Scan for the cell matching the given text and deliver its (X, Y) coordinate at center. 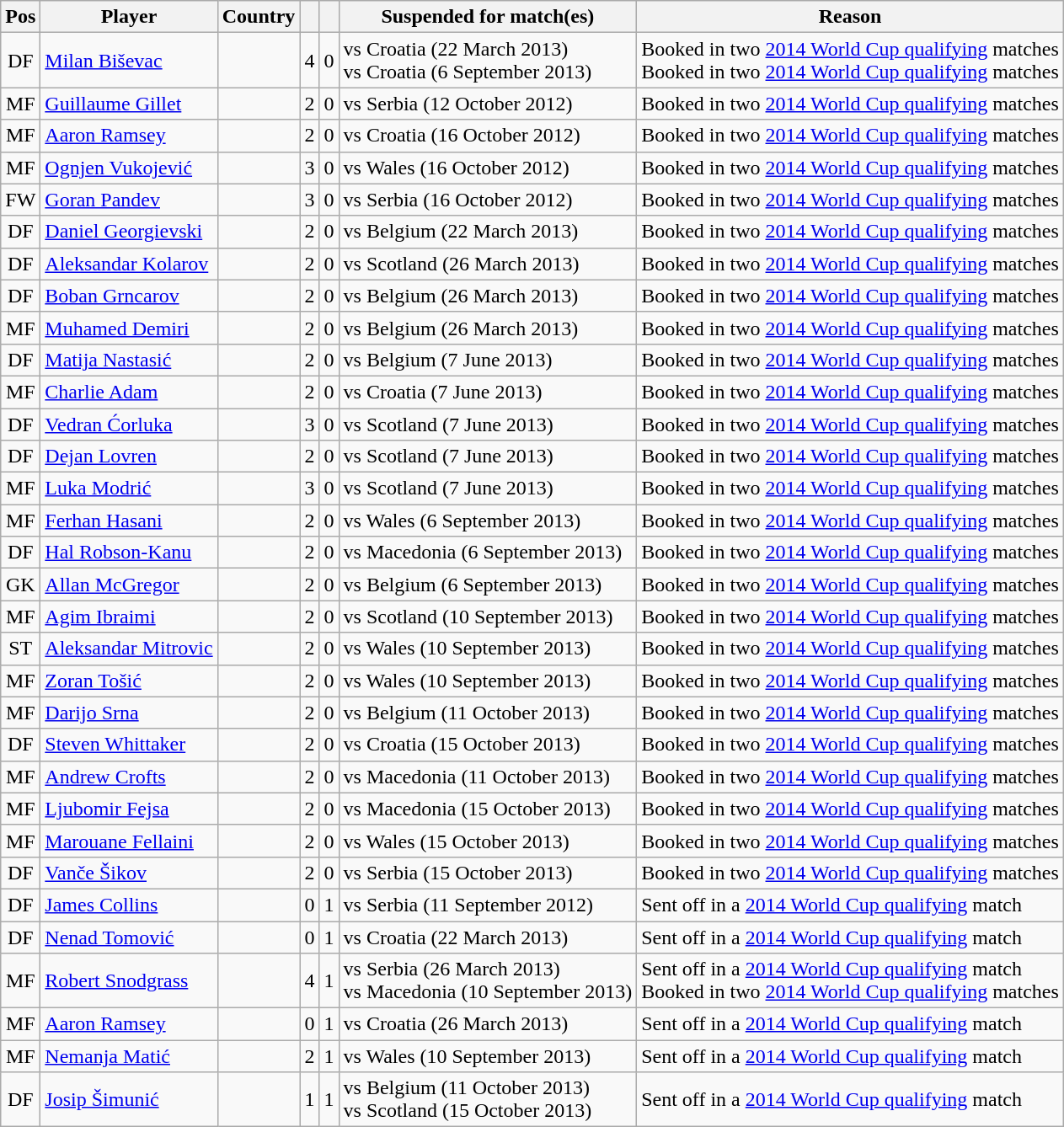
vs Scotland (10 September 2013) (488, 617)
vs Macedonia (15 October 2013) (488, 809)
vs Serbia (16 October 2012) (488, 200)
Vedran Ćorluka (129, 424)
vs Serbia (11 September 2012) (488, 905)
vs Croatia (26 March 2013) (488, 1024)
Allan McGregor (129, 585)
vs Scotland (26 March 2013) (488, 264)
Suspended for match(es) (488, 17)
Ferhan Hasani (129, 521)
Josip Šimunić (129, 1100)
Ljubomir Fejsa (129, 809)
Robert Snodgrass (129, 980)
Country (259, 17)
vs Macedonia (6 September 2013) (488, 553)
vs Wales (15 October 2013) (488, 841)
Reason (851, 17)
Marouane Fellaini (129, 841)
Vanče Šikov (129, 873)
Charlie Adam (129, 392)
vs Serbia (26 March 2013)vs Macedonia (10 September 2013) (488, 980)
Boban Grncarov (129, 296)
Aleksandar Mitrovic (129, 649)
Zoran Tošić (129, 681)
James Collins (129, 905)
Goran Pandev (129, 200)
Guillaume Gillet (129, 104)
Luka Modrić (129, 489)
Dejan Lovren (129, 457)
vs Serbia (15 October 2013) (488, 873)
Ognjen Vukojević (129, 168)
Aleksandar Kolarov (129, 264)
vs Croatia (22 March 2013) (488, 937)
Nemanja Matić (129, 1056)
vs Wales (6 September 2013) (488, 521)
ST (20, 649)
FW (20, 200)
Hal Robson-Kanu (129, 553)
vs Wales (16 October 2012) (488, 168)
vs Belgium (6 September 2013) (488, 585)
Player (129, 17)
Agim Ibraimi (129, 617)
Andrew Crofts (129, 777)
GK (20, 585)
Darijo Srna (129, 713)
Booked in two 2014 World Cup qualifying matchesBooked in two 2014 World Cup qualifying matches (851, 61)
vs Serbia (12 October 2012) (488, 104)
vs Croatia (22 March 2013)vs Croatia (6 September 2013) (488, 61)
Milan Biševac (129, 61)
vs Croatia (16 October 2012) (488, 136)
vs Croatia (7 June 2013) (488, 392)
vs Belgium (22 March 2013) (488, 232)
Sent off in a 2014 World Cup qualifying matchBooked in two 2014 World Cup qualifying matches (851, 980)
Pos (20, 17)
Matija Nastasić (129, 360)
vs Belgium (7 June 2013) (488, 360)
vs Belgium (11 October 2013)vs Scotland (15 October 2013) (488, 1100)
vs Macedonia (11 October 2013) (488, 777)
Steven Whittaker (129, 745)
vs Belgium (11 October 2013) (488, 713)
Nenad Tomović (129, 937)
Daniel Georgievski (129, 232)
vs Croatia (15 October 2013) (488, 745)
Muhamed Demiri (129, 328)
